Search for the cell housing the specified text and yield its (X, Y) center coordinate. 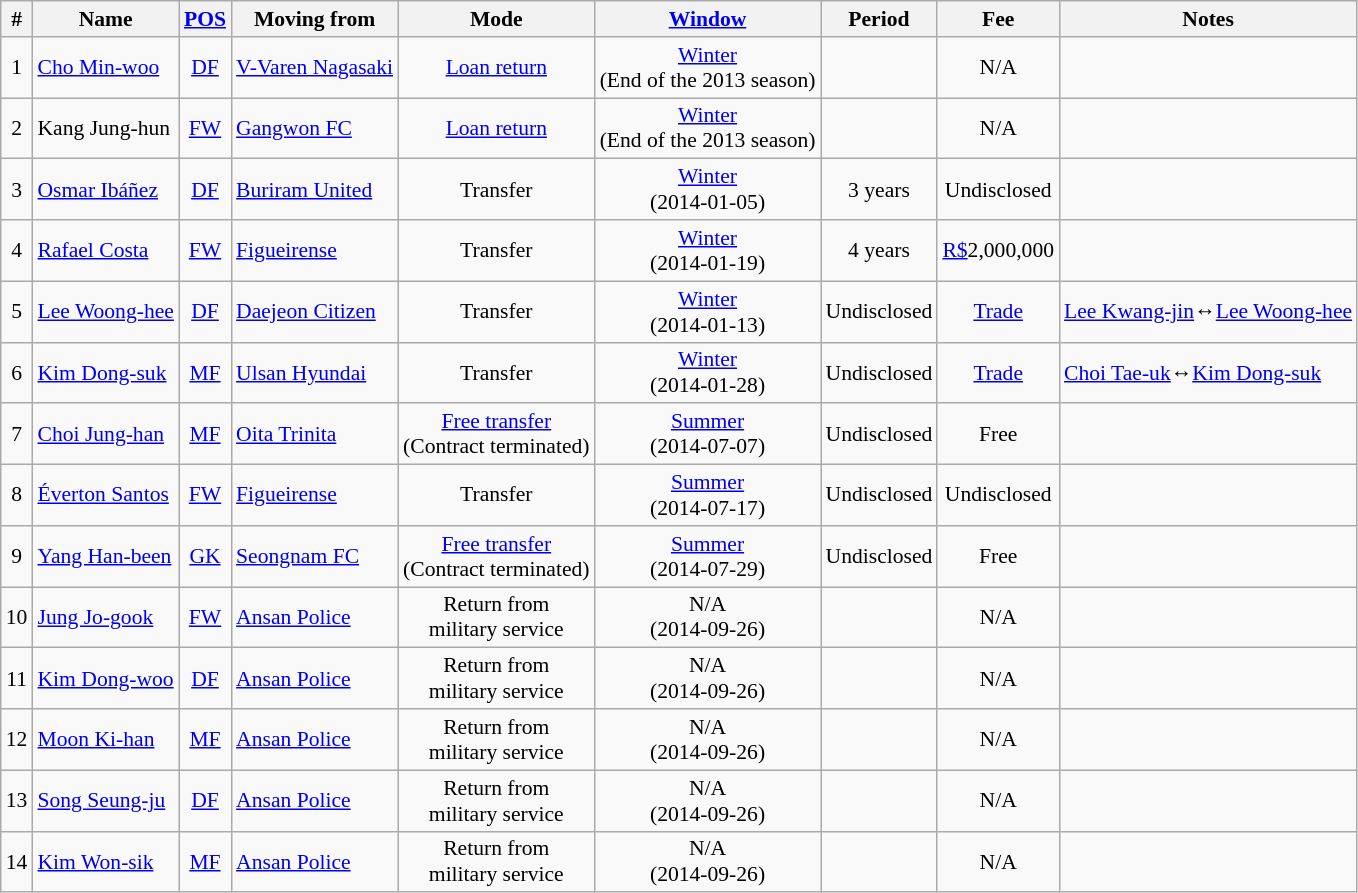
GK (205, 556)
9 (17, 556)
Jung Jo-gook (105, 618)
Gangwon FC (314, 128)
Song Seung-ju (105, 800)
Fee (998, 19)
Seongnam FC (314, 556)
Summer(2014-07-17) (708, 496)
6 (17, 372)
14 (17, 862)
Kim Dong-woo (105, 678)
Kim Won-sik (105, 862)
5 (17, 312)
Choi Tae-uk↔Kim Dong-suk (1208, 372)
POS (205, 19)
3 (17, 190)
Winter(2014-01-13) (708, 312)
Rafael Costa (105, 250)
7 (17, 434)
Winter(2014-01-28) (708, 372)
Yang Han-been (105, 556)
Mode (496, 19)
8 (17, 496)
Buriram United (314, 190)
Moving from (314, 19)
Summer(2014-07-07) (708, 434)
Ulsan Hyundai (314, 372)
Osmar Ibáñez (105, 190)
Kim Dong-suk (105, 372)
Oita Trinita (314, 434)
11 (17, 678)
10 (17, 618)
# (17, 19)
Lee Kwang-jin↔Lee Woong-hee (1208, 312)
2 (17, 128)
Kang Jung-hun (105, 128)
Choi Jung-han (105, 434)
13 (17, 800)
Winter(2014-01-05) (708, 190)
Éverton Santos (105, 496)
R$2,000,000 (998, 250)
Summer(2014-07-29) (708, 556)
Period (878, 19)
3 years (878, 190)
12 (17, 740)
Name (105, 19)
Moon Ki-han (105, 740)
Notes (1208, 19)
V-Varen Nagasaki (314, 68)
1 (17, 68)
Daejeon Citizen (314, 312)
Window (708, 19)
Lee Woong-hee (105, 312)
4 (17, 250)
Winter(2014-01-19) (708, 250)
Cho Min-woo (105, 68)
4 years (878, 250)
